Return (x, y) of the center of cell containing provided text 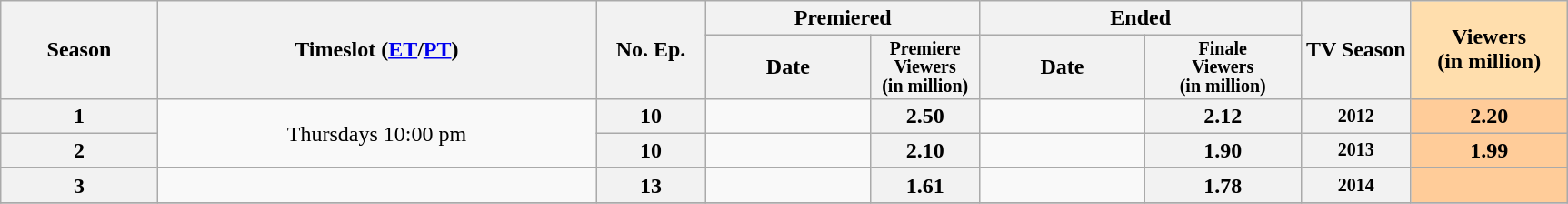
Ended (1140, 18)
PremiereViewers(in million) (925, 67)
1 (79, 116)
13 (651, 185)
2.12 (1223, 116)
FinaleViewers(in million) (1223, 67)
1.99 (1489, 150)
Viewers(in million) (1489, 50)
Timeslot (ET/PT) (376, 50)
2013 (1356, 150)
No. Ep. (651, 50)
2014 (1356, 185)
3 (79, 185)
Premiered (843, 18)
2.50 (925, 116)
Season (79, 50)
2.20 (1489, 116)
TV Season (1356, 50)
1.90 (1223, 150)
Thursdays 10:00 pm (376, 133)
2 (79, 150)
1.78 (1223, 185)
2.10 (925, 150)
2012 (1356, 116)
1.61 (925, 185)
